Determine the [X, Y] coordinate at the center of the cell enclosing the given text.  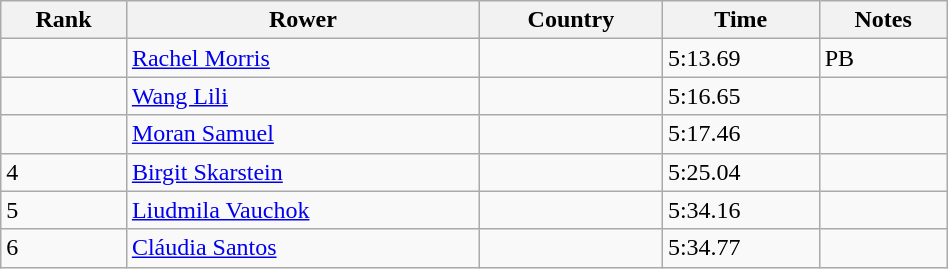
Time [740, 20]
Liudmila Vauchok [302, 210]
PB [883, 58]
4 [64, 172]
5:17.46 [740, 134]
5:13.69 [740, 58]
Cláudia Santos [302, 248]
Rower [302, 20]
5:34.16 [740, 210]
Birgit Skarstein [302, 172]
6 [64, 248]
5:16.65 [740, 96]
5 [64, 210]
Country [570, 20]
Moran Samuel [302, 134]
Rachel Morris [302, 58]
5:25.04 [740, 172]
Wang Lili [302, 96]
Notes [883, 20]
5:34.77 [740, 248]
Rank [64, 20]
